Determine the [X, Y] coordinate at the center of the cell enclosing the given text.  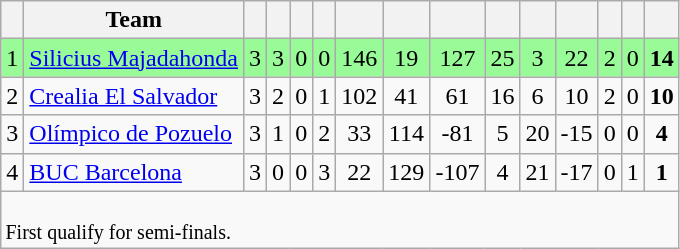
5 [502, 134]
61 [458, 96]
146 [360, 58]
14 [662, 58]
33 [360, 134]
127 [458, 58]
102 [360, 96]
114 [406, 134]
-15 [576, 134]
-107 [458, 172]
Silicius Majadahonda [134, 58]
20 [538, 134]
19 [406, 58]
First qualify for semi-finals. [340, 220]
21 [538, 172]
Crealia El Salvador [134, 96]
Team [134, 20]
16 [502, 96]
-81 [458, 134]
129 [406, 172]
BUC Barcelona [134, 172]
6 [538, 96]
41 [406, 96]
Olímpico de Pozuelo [134, 134]
25 [502, 58]
-17 [576, 172]
